Output the [X, Y] coordinate of the center of the cell containing the given text.  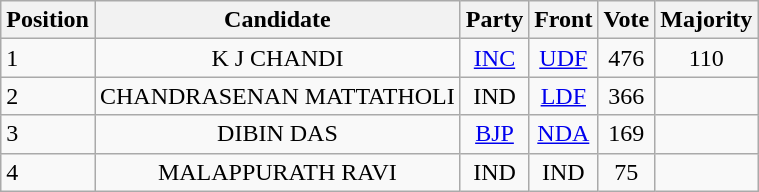
K J CHANDI [277, 58]
CHANDRASENAN MATTATHOLI [277, 96]
INC [494, 58]
Vote [626, 20]
BJP [494, 134]
476 [626, 58]
366 [626, 96]
Front [564, 20]
DIBIN DAS [277, 134]
110 [706, 58]
NDA [564, 134]
MALAPPURATH RAVI [277, 172]
LDF [564, 96]
Party [494, 20]
UDF [564, 58]
Candidate [277, 20]
4 [48, 172]
Position [48, 20]
169 [626, 134]
75 [626, 172]
3 [48, 134]
Majority [706, 20]
1 [48, 58]
2 [48, 96]
